Detect which cell encompasses the target text, then output its [X, Y] center coordinate. 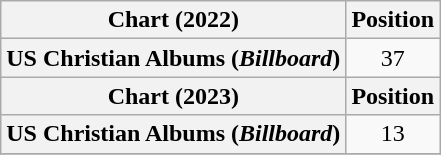
37 [393, 58]
13 [393, 134]
Chart (2023) [174, 96]
Chart (2022) [174, 20]
